Return [X, Y] of the center of cell containing provided text 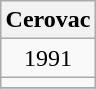
1991 [48, 58]
Cerovac [48, 20]
